Search for the cell housing the specified text and yield its (x, y) center coordinate. 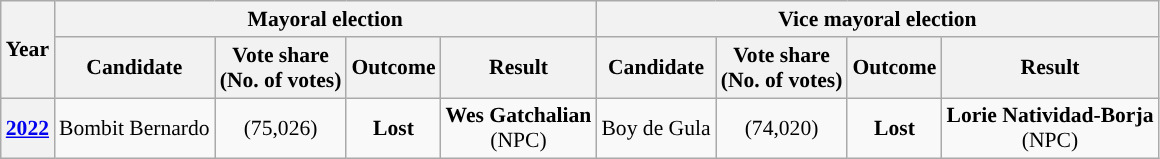
Wes Gatchalian(NPC) (519, 128)
Boy de Gula (656, 128)
Mayoral election (325, 19)
Year (28, 50)
Vice mayoral election (877, 19)
Lorie Natividad-Borja(NPC) (1050, 128)
Bombit Bernardo (134, 128)
(75,026) (281, 128)
(74,020) (782, 128)
2022 (28, 128)
